Output the [X, Y] coordinate of the center of the cell containing the given text.  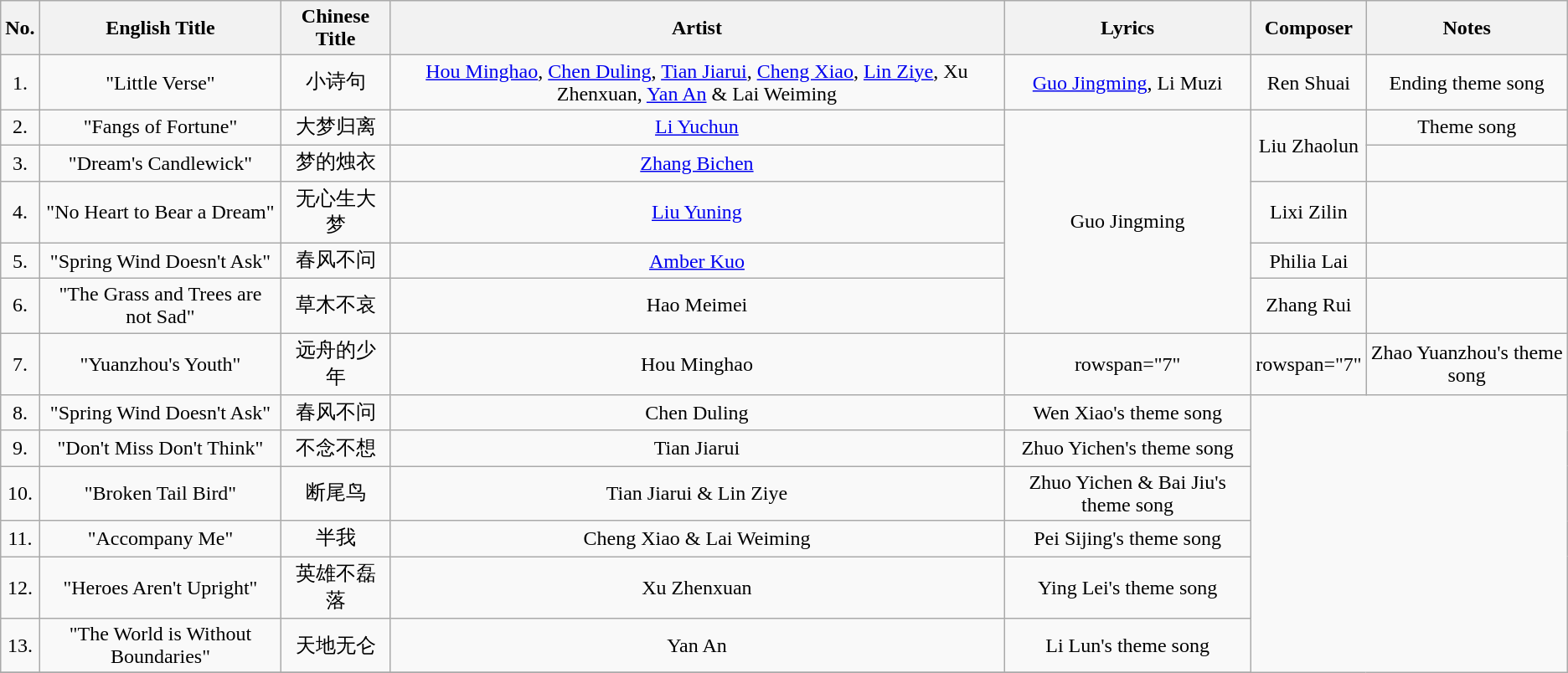
远舟的少年 [336, 364]
"Fangs of Fortune" [161, 127]
半我 [336, 539]
Ying Lei's theme song [1127, 587]
断尾鸟 [336, 494]
Wen Xiao's theme song [1127, 414]
"Little Verse" [161, 82]
"Dream's Candlewick" [161, 162]
No. [20, 28]
Yan An [697, 646]
2. [20, 127]
Hou Minghao [697, 364]
10. [20, 494]
Hao Meimei [697, 306]
小诗句 [336, 82]
Amber Kuo [697, 261]
草木不哀 [336, 306]
Ren Shuai [1309, 82]
Theme song [1467, 127]
Chinese Title [336, 28]
"The Grass and Trees are not Sad" [161, 306]
Zhuo Yichen & Bai Jiu's theme song [1127, 494]
"Broken Tail Bird" [161, 494]
Lixi Zilin [1309, 212]
Hou Minghao, Chen Duling, Tian Jiarui, Cheng Xiao, Lin Ziye, Xu Zhenxuan, Yan An & Lai Weiming [697, 82]
无心生大梦 [336, 212]
Pei Sijing's theme song [1127, 539]
Guo Jingming, Li Muzi [1127, 82]
不念不想 [336, 449]
Liu Zhaolun [1309, 146]
3. [20, 162]
"The World is Without Boundaries" [161, 646]
Guo Jingming [1127, 221]
1. [20, 82]
Li Lun's theme song [1127, 646]
Li Yuchun [697, 127]
Lyrics [1127, 28]
5. [20, 261]
Tian Jiarui [697, 449]
Zhao Yuanzhou's theme song [1467, 364]
9. [20, 449]
Cheng Xiao & Lai Weiming [697, 539]
Xu Zhenxuan [697, 587]
Zhang Rui [1309, 306]
Tian Jiarui & Lin Ziye [697, 494]
Ending theme song [1467, 82]
8. [20, 414]
7. [20, 364]
Philia Lai [1309, 261]
12. [20, 587]
13. [20, 646]
English Title [161, 28]
"Heroes Aren't Upright" [161, 587]
Liu Yuning [697, 212]
"No Heart to Bear a Dream" [161, 212]
梦的烛衣 [336, 162]
Zhuo Yichen's theme song [1127, 449]
"Accompany Me" [161, 539]
4. [20, 212]
Notes [1467, 28]
Chen Duling [697, 414]
"Don't Miss Don't Think" [161, 449]
11. [20, 539]
Composer [1309, 28]
天地无仑 [336, 646]
"Yuanzhou's Youth" [161, 364]
Zhang Bichen [697, 162]
Artist [697, 28]
英雄不磊落 [336, 587]
大梦归离 [336, 127]
6. [20, 306]
